From the cell containing the given text, extract its center point as (X, Y) coordinate. 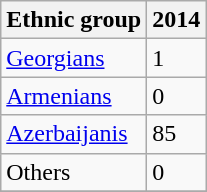
Azerbaijanis (74, 134)
85 (176, 134)
2014 (176, 20)
Armenians (74, 96)
Georgians (74, 58)
1 (176, 58)
Ethnic group (74, 20)
Others (74, 172)
